Extract the (X, Y) coordinate from the center of the cell holding the provided text.  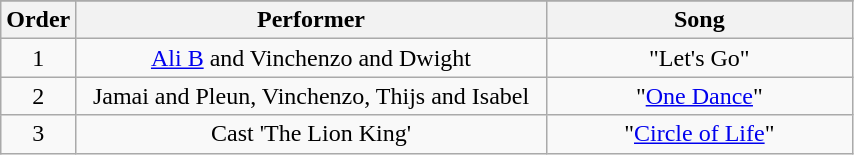
3 (38, 134)
1 (38, 58)
2 (38, 96)
"One Dance" (699, 96)
Performer (311, 20)
Jamai and Pleun, Vinchenzo, Thijs and Isabel (311, 96)
Song (699, 20)
Ali B and Vinchenzo and Dwight (311, 58)
"Circle of Life" (699, 134)
Order (38, 20)
Cast 'The Lion King' (311, 134)
"Let's Go" (699, 58)
